Return the (X, Y) coordinate for the center point of the cell that contains the specified text.  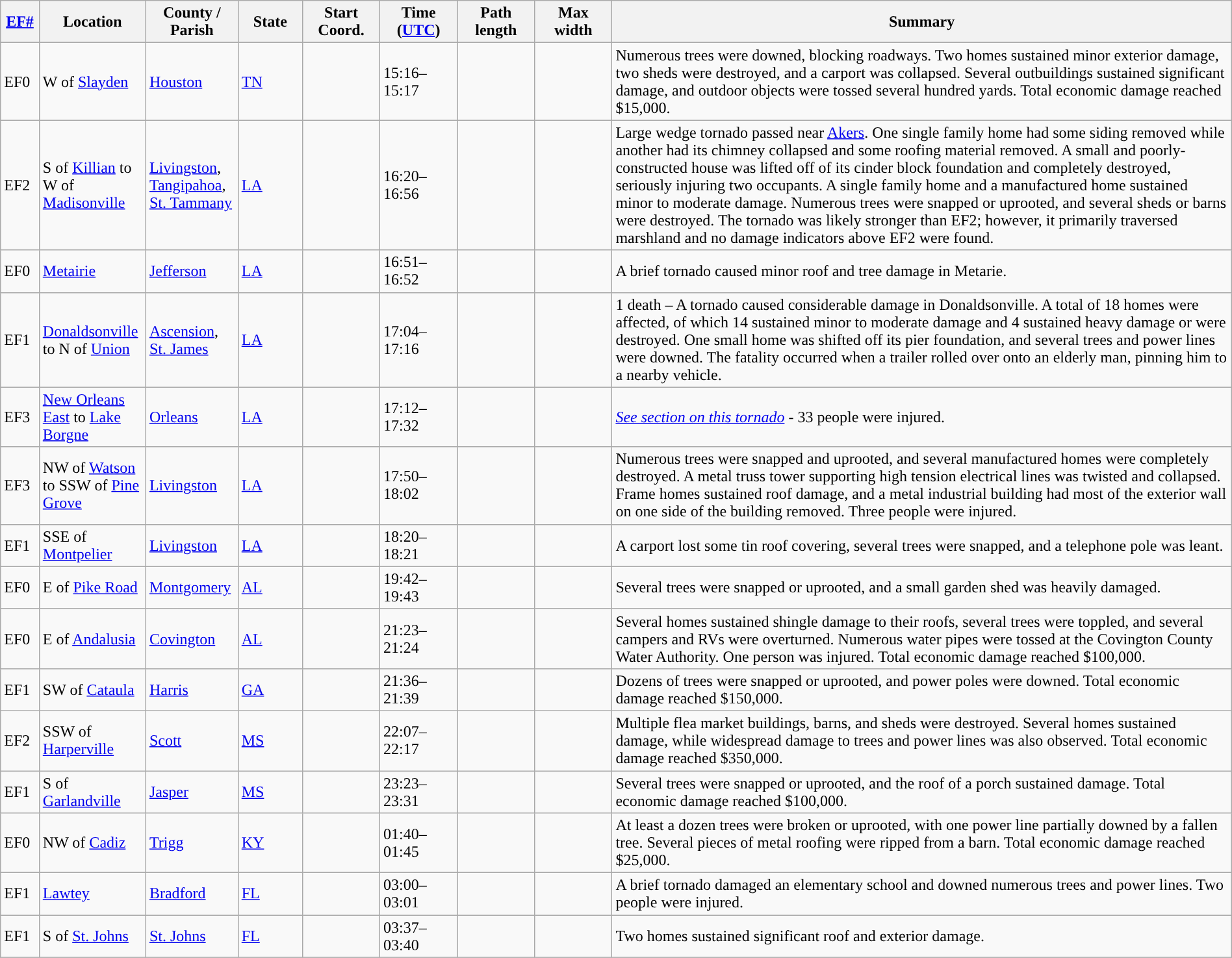
21:23–21:24 (418, 638)
Covington (192, 638)
Orleans (192, 417)
County / Parish (192, 22)
A carport lost some tin roof covering, several trees were snapped, and a telephone pole was leant. (921, 546)
Summary (921, 22)
S of Garlandville (92, 791)
Donaldsonville to N of Union (92, 340)
23:23–23:31 (418, 791)
16:20–16:56 (418, 185)
16:51–16:52 (418, 271)
State (270, 22)
S of St. Johns (92, 937)
03:00–03:01 (418, 894)
SSW of Harperville (92, 740)
Several trees were snapped or uprooted, and a small garden shed was heavily damaged. (921, 587)
Jefferson (192, 271)
St. Johns (192, 937)
Several trees were snapped or uprooted, and the roof of a porch sustained damage. Total economic damage reached $100,000. (921, 791)
New Orleans East to Lake Borgne (92, 417)
GA (270, 690)
Max width (573, 22)
03:37–03:40 (418, 937)
19:42–19:43 (418, 587)
Time (UTC) (418, 22)
E of Pike Road (92, 587)
Scott (192, 740)
KY (270, 843)
21:36–21:39 (418, 690)
NW of Cadiz (92, 843)
17:12–17:32 (418, 417)
Ascension, St. James (192, 340)
See section on this tornado - 33 people were injured. (921, 417)
17:50–18:02 (418, 486)
Livingston, Tangipahoa, St. Tammany (192, 185)
Houston (192, 82)
Path length (496, 22)
S of Killian to W of Madisonville (92, 185)
17:04–17:16 (418, 340)
Metairie (92, 271)
A brief tornado damaged an elementary school and downed numerous trees and power lines. Two people were injured. (921, 894)
W of Slayden (92, 82)
Start Coord. (340, 22)
Location (92, 22)
22:07–22:17 (418, 740)
NW of Watson to SSW of Pine Grove (92, 486)
SW of Cataula (92, 690)
TN (270, 82)
Lawtey (92, 894)
Harris (192, 690)
A brief tornado caused minor roof and tree damage in Metarie. (921, 271)
18:20–18:21 (418, 546)
Two homes sustained significant roof and exterior damage. (921, 937)
Trigg (192, 843)
15:16–15:17 (418, 82)
E of Andalusia (92, 638)
Bradford (192, 894)
Dozens of trees were snapped or uprooted, and power poles were downed. Total economic damage reached $150,000. (921, 690)
EF# (20, 22)
01:40–01:45 (418, 843)
SSE of Montpelier (92, 546)
Jasper (192, 791)
Montgomery (192, 587)
